Output the [x, y] coordinate of the center of the cell containing the given text.  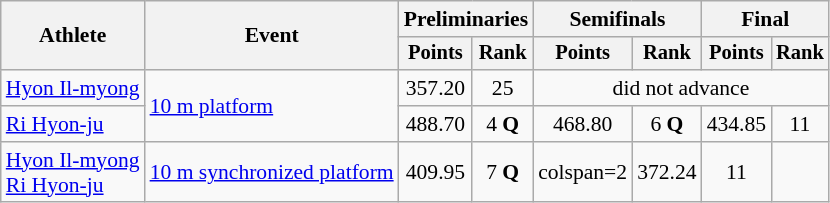
4 Q [502, 124]
10 m platform [272, 106]
Event [272, 36]
did not advance [681, 88]
Ri Hyon-ju [73, 124]
488.70 [436, 124]
Hyon Il-myongRi Hyon-ju [73, 172]
10 m synchronized platform [272, 172]
Hyon Il-myong [73, 88]
372.24 [666, 172]
25 [502, 88]
434.85 [736, 124]
357.20 [436, 88]
Preliminaries [466, 19]
409.95 [436, 172]
Semifinals [618, 19]
7 Q [502, 172]
Final [766, 19]
Athlete [73, 36]
colspan=2 [582, 172]
6 Q [666, 124]
468.80 [582, 124]
